Identify which cell holds the provided text, then report its [x, y] central coordinate. 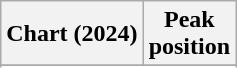
Chart (2024) [72, 34]
Peakposition [189, 34]
